Output the (X, Y) coordinate of the center of the cell containing the given text.  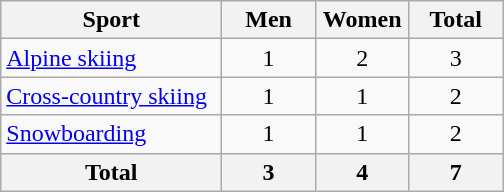
Sport (112, 20)
Cross-country skiing (112, 96)
4 (362, 172)
Men (269, 20)
Snowboarding (112, 134)
Women (362, 20)
Alpine skiing (112, 58)
7 (456, 172)
